Detect which cell encompasses the target text, then output its (x, y) center coordinate. 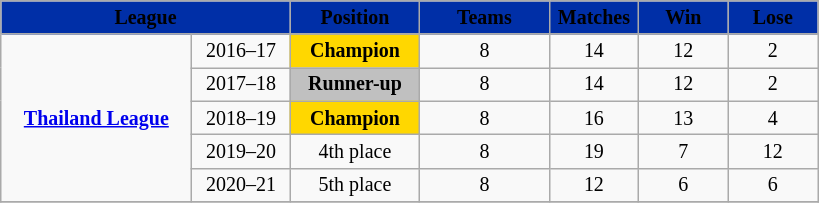
Runner-up (354, 84)
2018–19 (241, 118)
5th place (354, 184)
Matches (594, 18)
7 (684, 152)
4 (772, 118)
Teams (484, 18)
Thailand League (96, 118)
19 (594, 152)
Win (684, 18)
League (146, 18)
2019–20 (241, 152)
2017–18 (241, 84)
16 (594, 118)
4th place (354, 152)
2020–21 (241, 184)
Position (354, 18)
13 (684, 118)
2016–17 (241, 52)
Lose (772, 18)
